From the cell containing the given text, extract its center point as [X, Y] coordinate. 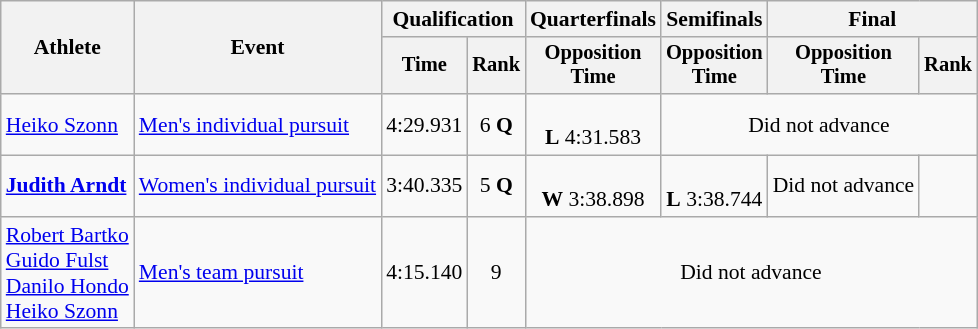
Judith Arndt [68, 186]
L 3:38.744 [714, 186]
4:15.140 [424, 273]
W 3:38.898 [593, 186]
Robert BartkoGuido FulstDanilo HondoHeiko Szonn [68, 273]
5 Q [496, 186]
L 4:31.583 [593, 124]
Quarterfinals [593, 19]
Semifinals [714, 19]
Qualification [453, 19]
Women's individual pursuit [258, 186]
Heiko Szonn [68, 124]
Time [424, 66]
6 Q [496, 124]
Athlete [68, 48]
4:29.931 [424, 124]
Men's individual pursuit [258, 124]
Event [258, 48]
Final [872, 19]
9 [496, 273]
Men's team pursuit [258, 273]
3:40.335 [424, 186]
